Identify which cell holds the provided text, then report its [x, y] central coordinate. 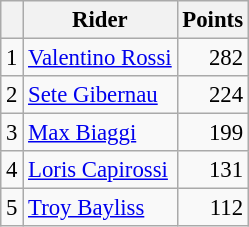
Rider [100, 20]
Points [212, 20]
Valentino Rossi [100, 58]
Max Biaggi [100, 133]
199 [212, 133]
224 [212, 95]
4 [12, 170]
112 [212, 208]
131 [212, 170]
2 [12, 95]
3 [12, 133]
Loris Capirossi [100, 170]
Troy Bayliss [100, 208]
282 [212, 58]
Sete Gibernau [100, 95]
1 [12, 58]
5 [12, 208]
